From the cell containing the given text, extract its center point as (X, Y) coordinate. 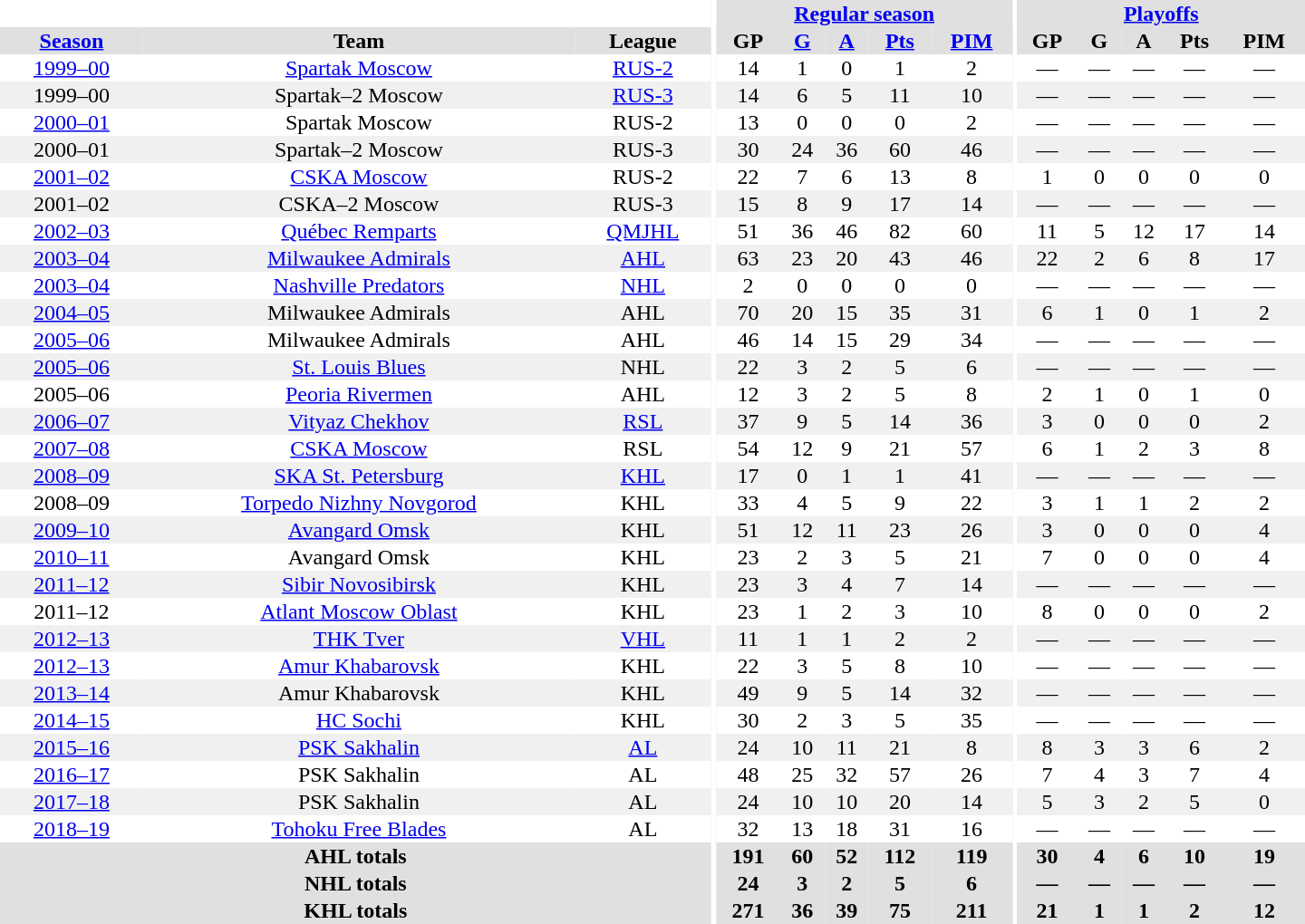
52 (846, 856)
19 (1264, 856)
25 (803, 775)
39 (846, 910)
NHL totals (355, 883)
Atlant Moscow Oblast (359, 611)
82 (900, 231)
Team (359, 41)
2002–03 (72, 231)
54 (749, 448)
43 (900, 258)
16 (971, 829)
Tohoku Free Blades (359, 829)
33 (749, 503)
34 (971, 340)
63 (749, 258)
Nashville Predators (359, 285)
75 (900, 910)
2014–15 (72, 720)
Playoffs (1162, 14)
191 (749, 856)
CSKA–2 Moscow (359, 204)
2013–14 (72, 693)
Season (72, 41)
Vityaz Chekhov (359, 421)
AHL totals (355, 856)
Regular season (865, 14)
THK Tver (359, 639)
2018–19 (72, 829)
St. Louis Blues (359, 367)
2016–17 (72, 775)
VHL (643, 639)
League (643, 41)
Torpedo Nizhny Novgorod (359, 503)
48 (749, 775)
KHL totals (355, 910)
QMJHL (643, 231)
Québec Remparts (359, 231)
41 (971, 476)
112 (900, 856)
Peoria Rivermen (359, 394)
211 (971, 910)
119 (971, 856)
49 (749, 693)
2006–07 (72, 421)
2010–11 (72, 557)
Sibir Novosibirsk (359, 584)
2017–18 (72, 802)
18 (846, 829)
SKA St. Petersburg (359, 476)
2009–10 (72, 530)
2007–08 (72, 448)
37 (749, 421)
29 (900, 340)
2015–16 (72, 747)
HC Sochi (359, 720)
2004–05 (72, 313)
271 (749, 910)
70 (749, 313)
